Extract the (X, Y) coordinate from the center of the cell holding the provided text.  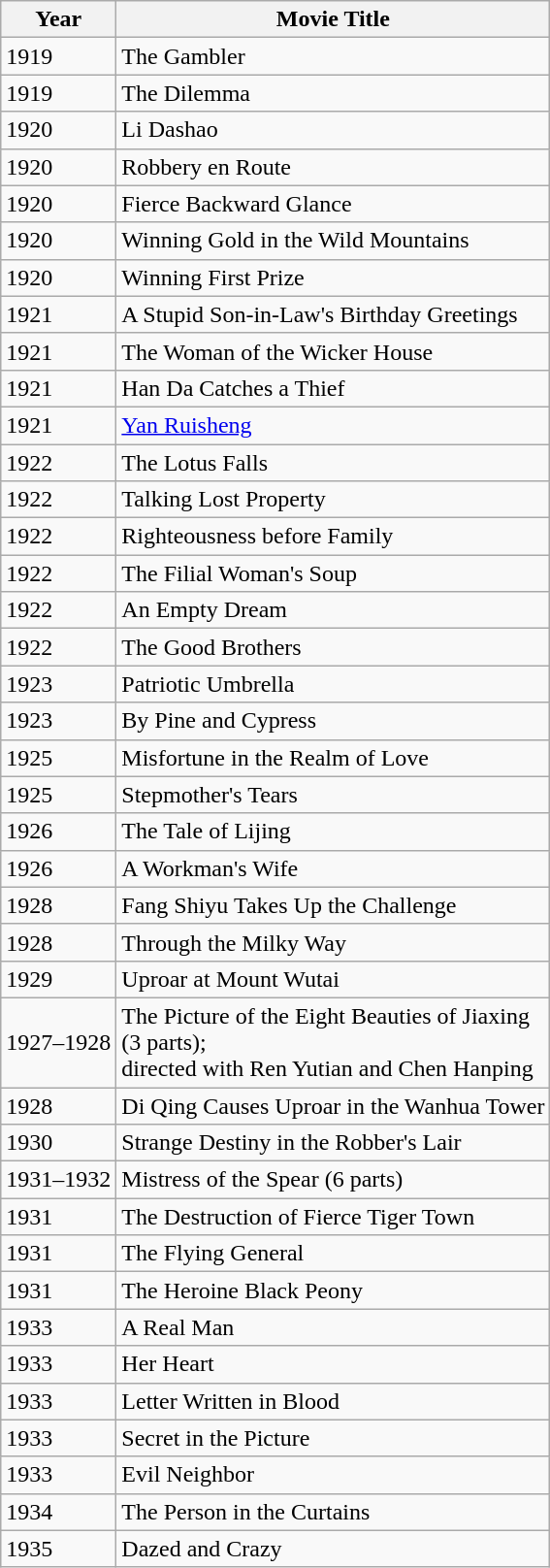
Her Heart (334, 1364)
Robbery en Route (334, 167)
Secret in the Picture (334, 1438)
The Filial Woman's Soup (334, 573)
By Pine and Cypress (334, 721)
A Stupid Son-in-Law's Birthday Greetings (334, 314)
Yan Ruisheng (334, 425)
Fierce Backward Glance (334, 204)
Dazed and Crazy (334, 1549)
Year (58, 19)
Talking Lost Property (334, 500)
The Heroine Black Peony (334, 1290)
The Person in the Curtains (334, 1512)
1929 (58, 979)
1931–1932 (58, 1180)
Winning First Prize (334, 278)
A Workman's Wife (334, 868)
Mistress of the Spear (6 parts) (334, 1180)
1930 (58, 1143)
The Good Brothers (334, 647)
The Dilemma (334, 93)
The Gambler (334, 56)
Movie Title (334, 19)
1927–1928 (58, 1042)
Winning Gold in the Wild Mountains (334, 241)
Uproar at Mount Wutai (334, 979)
1934 (58, 1512)
An Empty Dream (334, 610)
Misfortune in the Realm of Love (334, 758)
Patriotic Umbrella (334, 684)
Letter Written in Blood (334, 1401)
Li Dashao (334, 130)
Stepmother's Tears (334, 795)
Evil Neighbor (334, 1475)
1935 (58, 1549)
The Lotus Falls (334, 463)
Han Da Catches a Thief (334, 388)
The Destruction of Fierce Tiger Town (334, 1217)
The Woman of the Wicker House (334, 351)
The Tale of Lijing (334, 832)
Righteousness before Family (334, 537)
The Picture of the Eight Beauties of Jiaxing(3 parts);directed with Ren Yutian and Chen Hanping (334, 1042)
Fang Shiyu Takes Up the Challenge (334, 905)
Through the Milky Way (334, 942)
The Flying General (334, 1254)
Strange Destiny in the Robber's Lair (334, 1143)
A Real Man (334, 1327)
Di Qing Causes Uproar in the Wanhua Tower (334, 1105)
